Return [X, Y] of the center of cell containing provided text 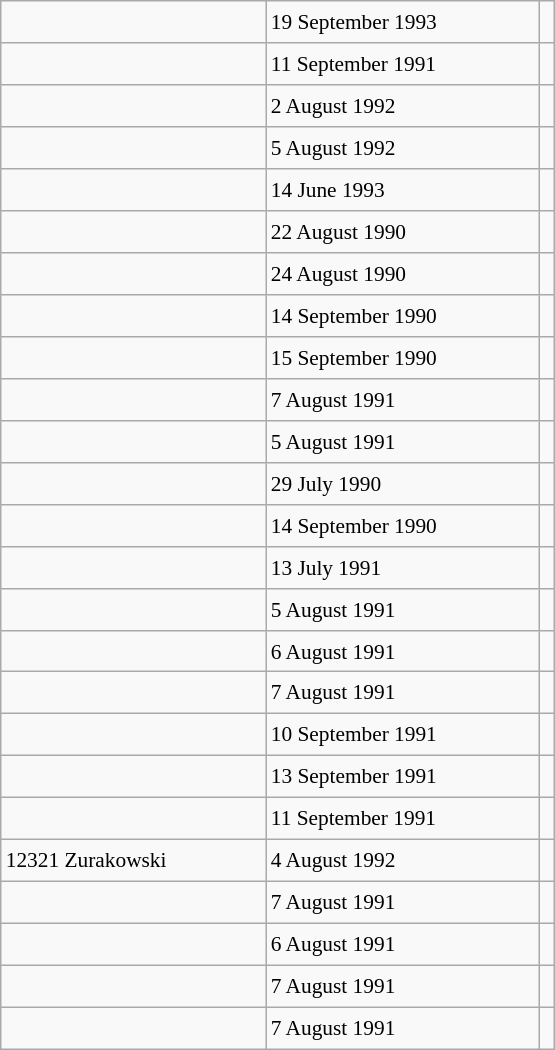
5 August 1992 [402, 148]
14 June 1993 [402, 190]
13 July 1991 [402, 567]
19 September 1993 [402, 22]
12321 Zurakowski [134, 861]
4 August 1992 [402, 861]
24 August 1990 [402, 274]
10 September 1991 [402, 735]
15 September 1990 [402, 358]
22 August 1990 [402, 232]
2 August 1992 [402, 106]
29 July 1990 [402, 483]
13 September 1991 [402, 777]
